Detect which cell encompasses the target text, then output its [X, Y] center coordinate. 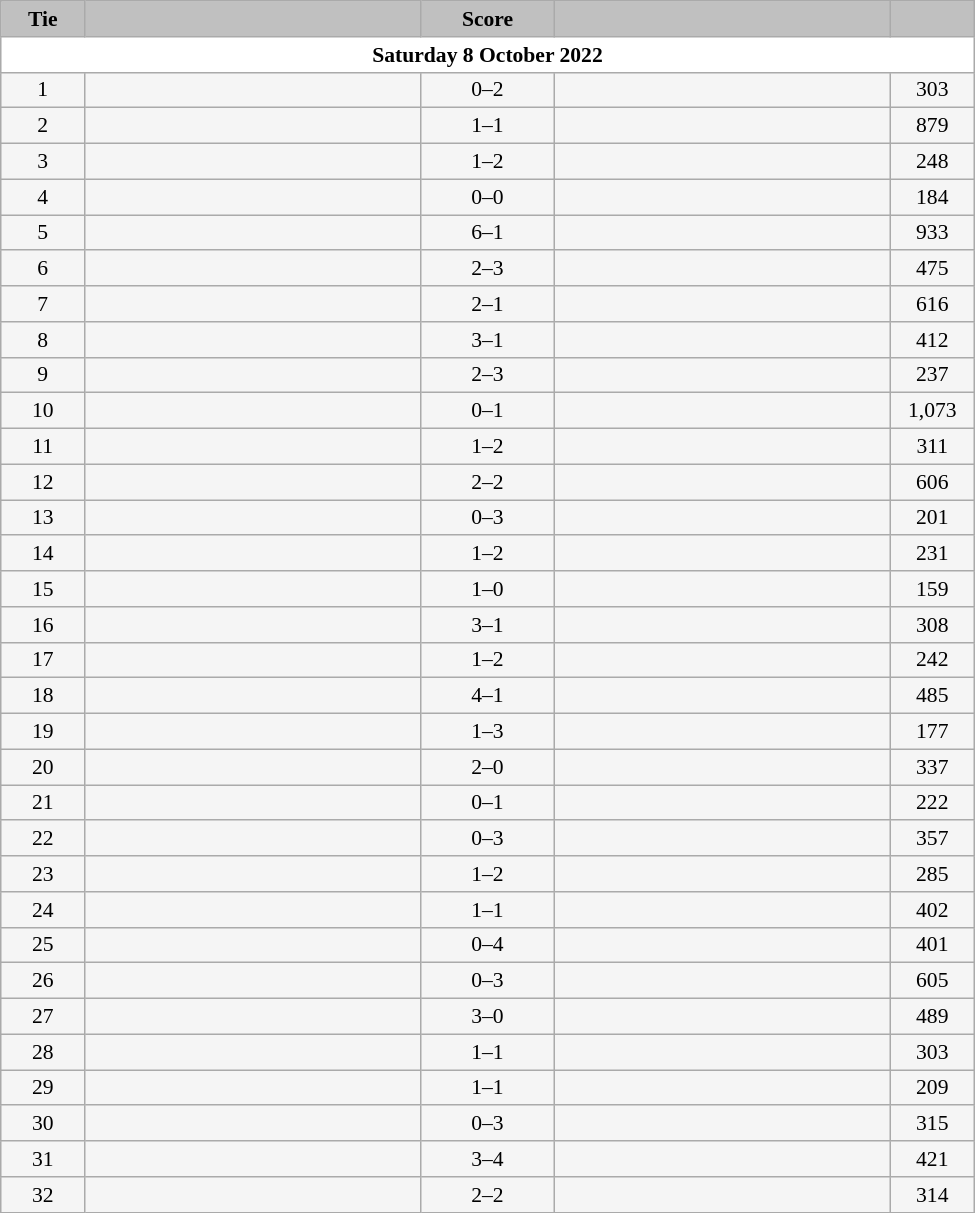
222 [932, 803]
0–2 [487, 90]
159 [932, 589]
2 [43, 126]
31 [43, 1159]
315 [932, 1124]
3 [43, 162]
184 [932, 197]
201 [932, 518]
2–0 [487, 767]
879 [932, 126]
933 [932, 233]
1–0 [487, 589]
19 [43, 732]
485 [932, 696]
357 [932, 839]
6 [43, 269]
475 [932, 269]
22 [43, 839]
17 [43, 660]
402 [932, 910]
Score [487, 19]
3–4 [487, 1159]
16 [43, 625]
0–4 [487, 945]
2–1 [487, 304]
5 [43, 233]
8 [43, 340]
18 [43, 696]
32 [43, 1195]
12 [43, 482]
248 [932, 162]
605 [932, 981]
606 [932, 482]
421 [932, 1159]
15 [43, 589]
24 [43, 910]
412 [932, 340]
9 [43, 375]
7 [43, 304]
10 [43, 411]
25 [43, 945]
285 [932, 874]
237 [932, 375]
Tie [43, 19]
177 [932, 732]
14 [43, 554]
4–1 [487, 696]
13 [43, 518]
21 [43, 803]
4 [43, 197]
0–0 [487, 197]
231 [932, 554]
6–1 [487, 233]
1 [43, 90]
308 [932, 625]
616 [932, 304]
314 [932, 1195]
11 [43, 447]
209 [932, 1088]
489 [932, 1017]
1,073 [932, 411]
20 [43, 767]
26 [43, 981]
401 [932, 945]
3–0 [487, 1017]
30 [43, 1124]
1–3 [487, 732]
337 [932, 767]
23 [43, 874]
Saturday 8 October 2022 [488, 55]
29 [43, 1088]
242 [932, 660]
311 [932, 447]
28 [43, 1052]
27 [43, 1017]
